Determine the (x, y) coordinate at the center of the cell enclosing the given text.  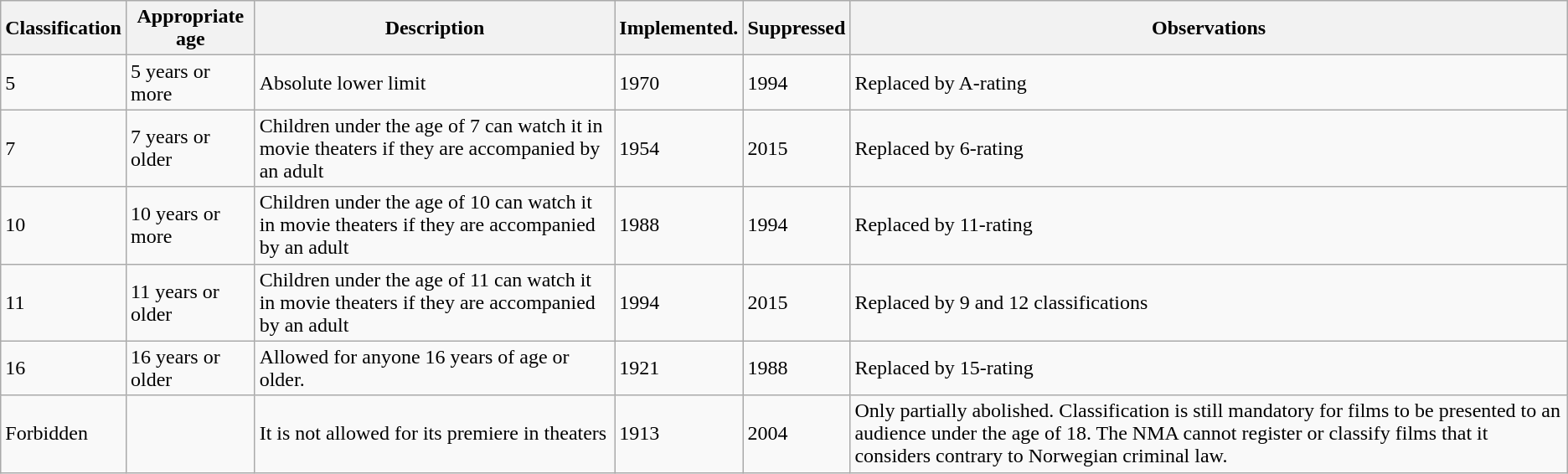
16 years or older (190, 368)
10 (64, 225)
Replaced by A-rating (1209, 82)
5 (64, 82)
1913 (678, 434)
Suppressed (797, 28)
It is not allowed for its premiere in theaters (435, 434)
10 years or more (190, 225)
Replaced by 11-rating (1209, 225)
Replaced by 15-rating (1209, 368)
Children under the age of 11 can watch it in movie theaters if they are accompanied by an adult (435, 302)
Absolute lower limit (435, 82)
Replaced by 9 and 12 classifications (1209, 302)
Observations (1209, 28)
7 (64, 148)
Allowed for anyone 16 years of age or older. (435, 368)
11 years or older (190, 302)
1970 (678, 82)
11 (64, 302)
Description (435, 28)
Classification (64, 28)
Implemented. (678, 28)
Appropriate age (190, 28)
1954 (678, 148)
1921 (678, 368)
Children under the age of 10 can watch it in movie theaters if they are accompanied by an adult (435, 225)
Forbidden (64, 434)
16 (64, 368)
2004 (797, 434)
7 years or older (190, 148)
Replaced by 6-rating (1209, 148)
Children under the age of 7 can watch it in movie theaters if they are accompanied by an adult (435, 148)
5 years or more (190, 82)
